Return (x, y) of the center of cell containing provided text 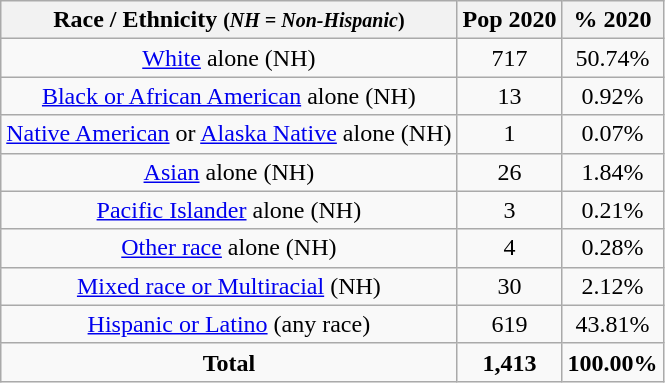
13 (510, 96)
0.07% (612, 134)
1.84% (612, 172)
3 (510, 210)
Hispanic or Latino (any race) (229, 324)
0.21% (612, 210)
Pacific Islander alone (NH) (229, 210)
1,413 (510, 362)
619 (510, 324)
% 2020 (612, 20)
0.28% (612, 248)
26 (510, 172)
Black or African American alone (NH) (229, 96)
43.81% (612, 324)
Pop 2020 (510, 20)
Mixed race or Multiracial (NH) (229, 286)
100.00% (612, 362)
Race / Ethnicity (NH = Non-Hispanic) (229, 20)
Total (229, 362)
Asian alone (NH) (229, 172)
717 (510, 58)
2.12% (612, 286)
Native American or Alaska Native alone (NH) (229, 134)
4 (510, 248)
0.92% (612, 96)
White alone (NH) (229, 58)
30 (510, 286)
Other race alone (NH) (229, 248)
1 (510, 134)
50.74% (612, 58)
